Determine the [X, Y] coordinate at the center of the cell enclosing the given text.  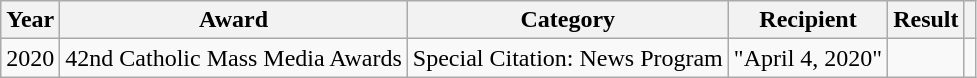
"April 4, 2020" [808, 58]
Award [234, 20]
42nd Catholic Mass Media Awards [234, 58]
Category [568, 20]
2020 [30, 58]
Special Citation: News Program [568, 58]
Year [30, 20]
Recipient [808, 20]
Result [926, 20]
